Detect which cell encompasses the target text, then output its (X, Y) center coordinate. 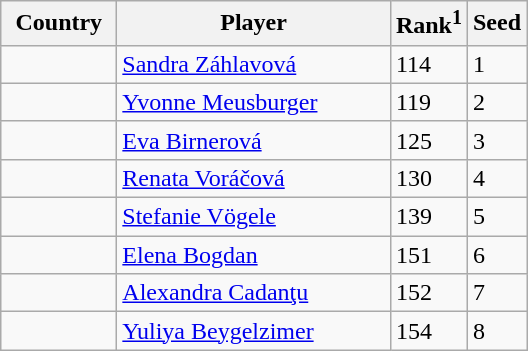
Yuliya Beygelzimer (254, 331)
Elena Bogdan (254, 255)
Renata Voráčová (254, 178)
Stefanie Vögele (254, 217)
139 (428, 217)
152 (428, 293)
Alexandra Cadanţu (254, 293)
5 (496, 217)
Player (254, 24)
Eva Birnerová (254, 140)
151 (428, 255)
Rank1 (428, 24)
7 (496, 293)
1 (496, 64)
125 (428, 140)
Sandra Záhlavová (254, 64)
114 (428, 64)
130 (428, 178)
119 (428, 102)
Seed (496, 24)
8 (496, 331)
3 (496, 140)
154 (428, 331)
2 (496, 102)
Country (59, 24)
4 (496, 178)
6 (496, 255)
Yvonne Meusburger (254, 102)
